Return [X, Y] of the center of cell containing provided text 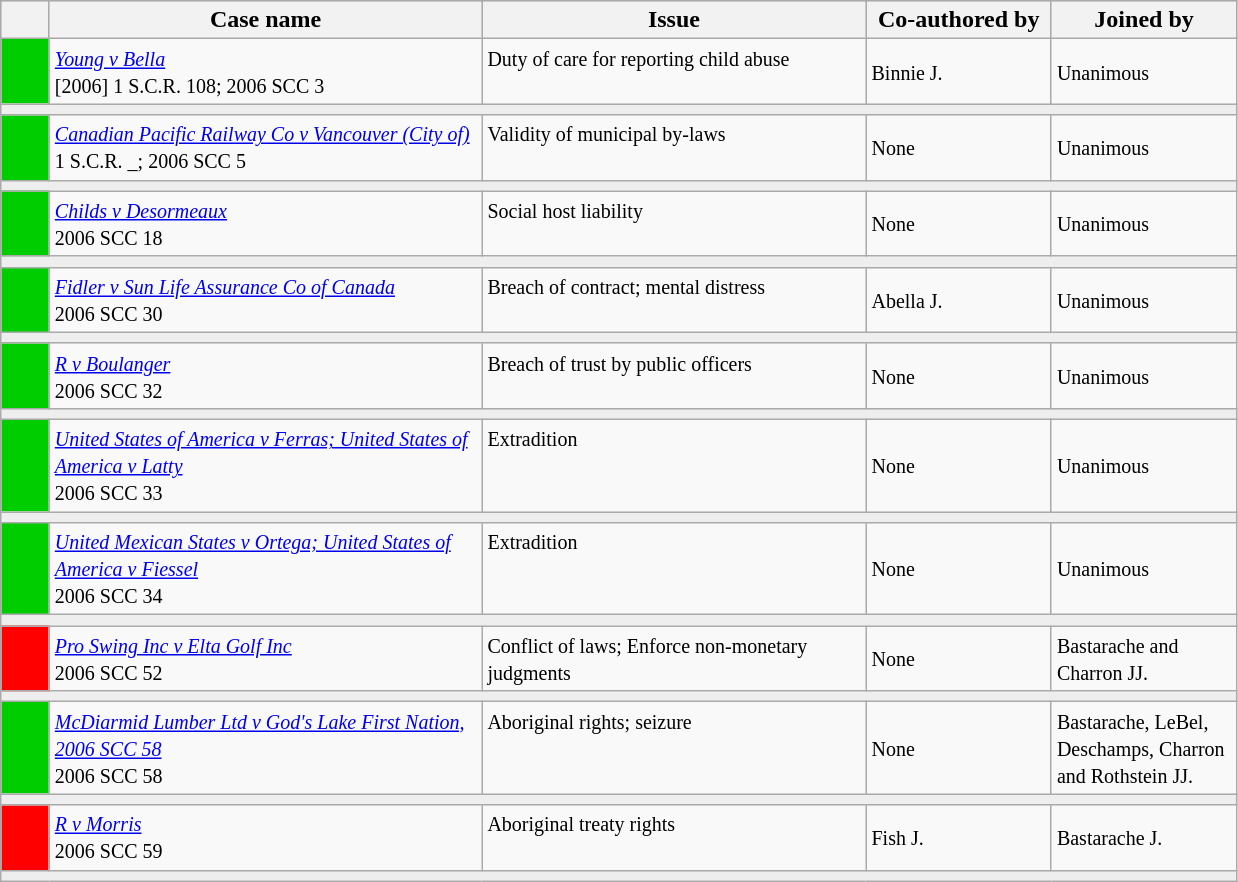
Pro Swing Inc v Elta Golf Inc 2006 SCC 52 [266, 658]
United Mexican States v Ortega; United States of America v Fiessel 2006 SCC 34 [266, 569]
Breach of trust by public officers [674, 376]
Aboriginal treaty rights [674, 838]
Bastarache, LeBel, Deschamps, Charron and Rothstein JJ. [1144, 748]
Case name [266, 20]
Abella J. [958, 300]
Duty of care for reporting child abuse [674, 72]
Aboriginal rights; seizure [674, 748]
Validity of municipal by-laws [674, 148]
McDiarmid Lumber Ltd v God's Lake First Nation, 2006 SCC 58 2006 SCC 58 [266, 748]
Breach of contract; mental distress [674, 300]
R v Boulanger 2006 SCC 32 [266, 376]
Binnie J. [958, 72]
Canadian Pacific Railway Co v Vancouver (City of) 1 S.C.R. _; 2006 SCC 5 [266, 148]
Fidler v Sun Life Assurance Co of Canada 2006 SCC 30 [266, 300]
Young v Bella [2006] 1 S.C.R. 108; 2006 SCC 3 [266, 72]
Bastarache J. [1144, 838]
Conflict of laws; Enforce non-monetary judgments [674, 658]
R v Morris 2006 SCC 59 [266, 838]
Social host liability [674, 224]
Bastarache and Charron JJ. [1144, 658]
United States of America v Ferras; United States of America v Latty 2006 SCC 33 [266, 465]
Joined by [1144, 20]
Childs v Desormeaux 2006 SCC 18 [266, 224]
Co-authored by [958, 20]
Fish J. [958, 838]
Issue [674, 20]
